Provide the (X, Y) coordinate of the cell's center where the given text is located.  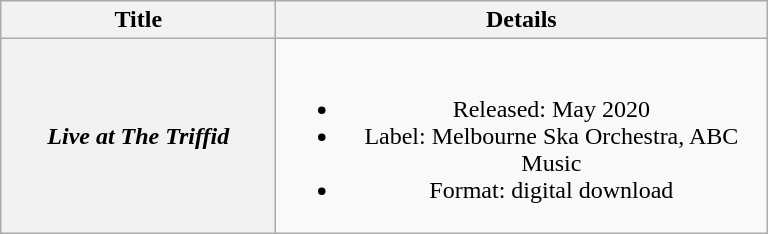
Title (138, 20)
Released: May 2020Label: Melbourne Ska Orchestra, ABC MusicFormat: digital download (522, 136)
Live at The Triffid (138, 136)
Details (522, 20)
